Pinpoint the cell where the given text exists, returning its [X, Y] midpoint coordinate. 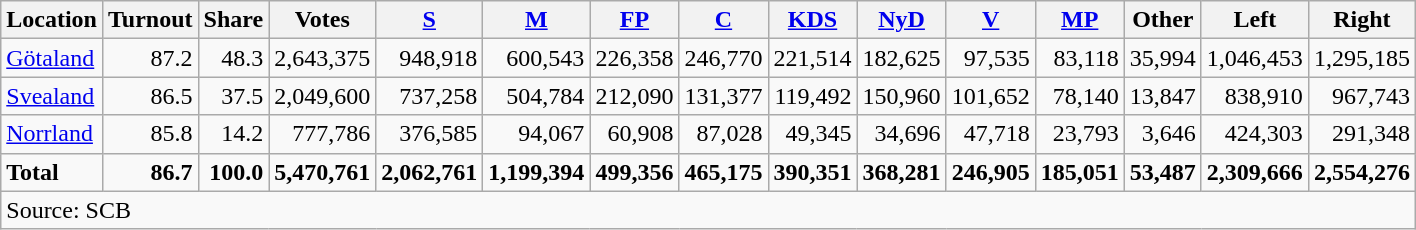
119,492 [812, 96]
23,793 [1080, 134]
FP [634, 20]
14.2 [234, 134]
390,351 [812, 172]
34,696 [902, 134]
504,784 [536, 96]
2,062,761 [430, 172]
291,348 [1362, 134]
Location [52, 20]
Norrland [52, 134]
60,908 [634, 134]
78,140 [1080, 96]
Turnout [150, 20]
KDS [812, 20]
Götaland [52, 58]
48.3 [234, 58]
838,910 [1254, 96]
101,652 [990, 96]
86.5 [150, 96]
5,470,761 [322, 172]
Total [52, 172]
212,090 [634, 96]
47,718 [990, 134]
94,067 [536, 134]
600,543 [536, 58]
Svealand [52, 96]
V [990, 20]
Votes [322, 20]
35,994 [1162, 58]
424,303 [1254, 134]
3,646 [1162, 134]
S [430, 20]
87,028 [724, 134]
221,514 [812, 58]
246,905 [990, 172]
185,051 [1080, 172]
368,281 [902, 172]
2,643,375 [322, 58]
967,743 [1362, 96]
948,918 [430, 58]
1,046,453 [1254, 58]
100.0 [234, 172]
97,535 [990, 58]
87.2 [150, 58]
1,199,394 [536, 172]
53,487 [1162, 172]
737,258 [430, 96]
M [536, 20]
Other [1162, 20]
86.7 [150, 172]
83,118 [1080, 58]
13,847 [1162, 96]
Source: SCB [708, 210]
376,585 [430, 134]
37.5 [234, 96]
150,960 [902, 96]
2,309,666 [1254, 172]
MP [1080, 20]
182,625 [902, 58]
Right [1362, 20]
Share [234, 20]
246,770 [724, 58]
C [724, 20]
1,295,185 [1362, 58]
2,554,276 [1362, 172]
NyD [902, 20]
226,358 [634, 58]
465,175 [724, 172]
131,377 [724, 96]
85.8 [150, 134]
777,786 [322, 134]
2,049,600 [322, 96]
49,345 [812, 134]
499,356 [634, 172]
Left [1254, 20]
